Extract the [x, y] coordinate from the center of the cell holding the provided text.  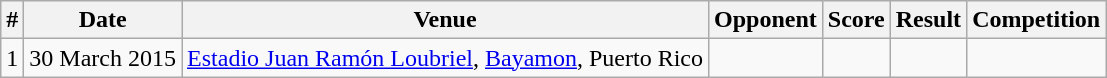
Result [928, 20]
# [12, 20]
30 March 2015 [103, 58]
Competition [1036, 20]
Date [103, 20]
Score [856, 20]
1 [12, 58]
Estadio Juan Ramón Loubriel, Bayamon, Puerto Rico [446, 58]
Venue [446, 20]
Opponent [766, 20]
